Provide the [x, y] coordinate of the cell's center where the given text is located.  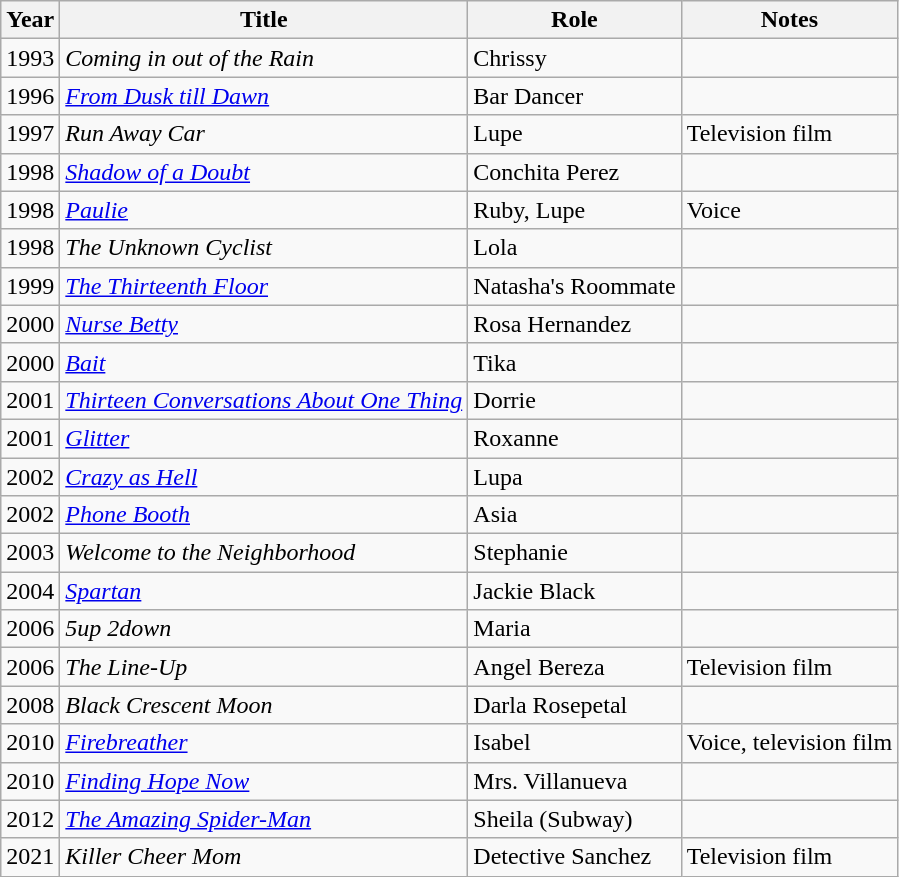
Shadow of a Doubt [264, 172]
Chrissy [574, 58]
Bar Dancer [574, 96]
Voice [790, 210]
Welcome to the Neighborhood [264, 553]
Voice, television film [790, 743]
Crazy as Hell [264, 477]
2008 [30, 705]
2003 [30, 553]
1997 [30, 134]
2021 [30, 857]
Phone Booth [264, 515]
Nurse Betty [264, 324]
Title [264, 20]
Darla Rosepetal [574, 705]
2004 [30, 591]
Jackie Black [574, 591]
The Amazing Spider-Man [264, 819]
The Unknown Cyclist [264, 248]
Spartan [264, 591]
Isabel [574, 743]
Dorrie [574, 400]
Killer Cheer Mom [264, 857]
Black Crescent Moon [264, 705]
Glitter [264, 438]
Role [574, 20]
Run Away Car [264, 134]
The Thirteenth Floor [264, 286]
Maria [574, 629]
Conchita Perez [574, 172]
Stephanie [574, 553]
Detective Sanchez [574, 857]
1996 [30, 96]
The Line-Up [264, 667]
Thirteen Conversations About One Thing [264, 400]
Lola [574, 248]
5up 2down [264, 629]
Mrs. Villanueva [574, 781]
Tika [574, 362]
Sheila (Subway) [574, 819]
Coming in out of the Rain [264, 58]
Year [30, 20]
1999 [30, 286]
2012 [30, 819]
Paulie [264, 210]
Natasha's Roommate [574, 286]
Notes [790, 20]
Angel Bereza [574, 667]
Rosa Hernandez [574, 324]
Firebreather [264, 743]
Ruby, Lupe [574, 210]
Lupa [574, 477]
Roxanne [574, 438]
Bait [264, 362]
1993 [30, 58]
From Dusk till Dawn [264, 96]
Asia [574, 515]
Lupe [574, 134]
Finding Hope Now [264, 781]
